Identify which cell holds the provided text, then report its (x, y) central coordinate. 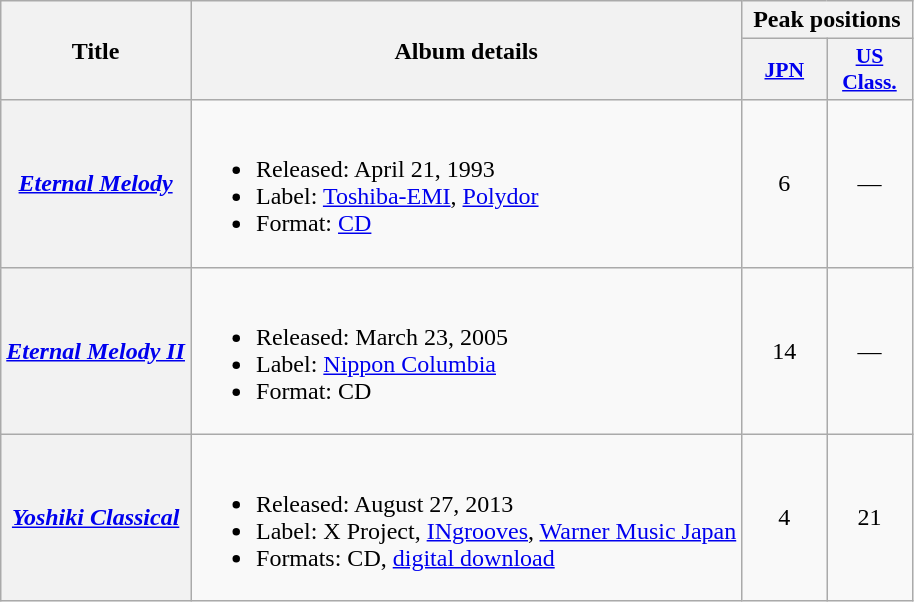
Eternal Melody (96, 184)
US Class. (870, 70)
Title (96, 50)
14 (784, 350)
Yoshiki Classical (96, 518)
Album details (466, 50)
JPN (784, 70)
Released: April 21, 1993Label: Toshiba-EMI, PolydorFormat: CD (466, 184)
Released: August 27, 2013Label: X Project, INgrooves, Warner Music JapanFormats: CD, digital download (466, 518)
4 (784, 518)
Peak positions (827, 20)
Eternal Melody II (96, 350)
Released: March 23, 2005Label: Nippon ColumbiaFormat: CD (466, 350)
21 (870, 518)
6 (784, 184)
